Identify which cell holds the provided text, then report its [x, y] central coordinate. 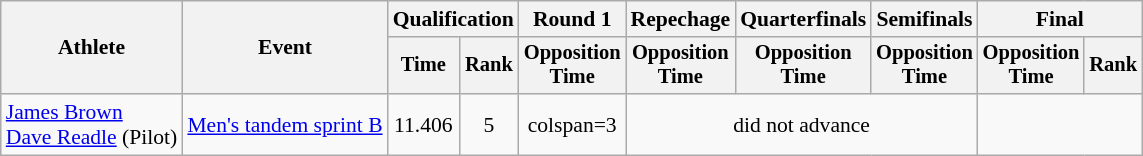
Round 1 [572, 19]
colspan=3 [572, 124]
Quarterfinals [803, 19]
11.406 [424, 124]
Athlete [92, 48]
Final [1060, 19]
Event [284, 48]
Time [424, 66]
Semifinals [924, 19]
5 [489, 124]
did not advance [802, 124]
Repechage [681, 19]
James BrownDave Readle (Pilot) [92, 124]
Qualification [454, 19]
Men's tandem sprint B [284, 124]
